Output the (X, Y) coordinate of the center of the cell containing the given text.  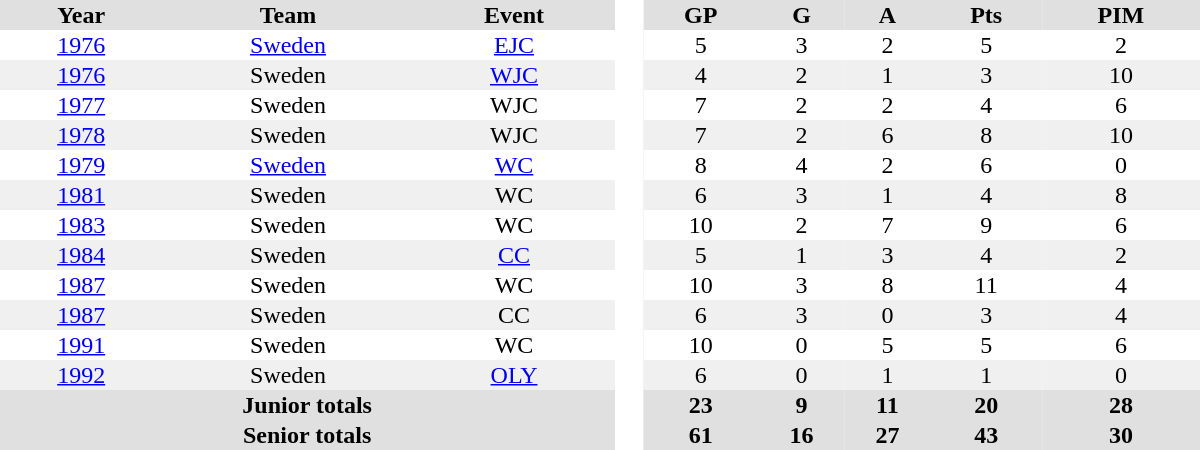
23 (701, 405)
Event (514, 15)
PIM (1121, 15)
Team (288, 15)
16 (802, 435)
G (802, 15)
43 (986, 435)
OLY (514, 375)
1984 (81, 255)
30 (1121, 435)
28 (1121, 405)
A (887, 15)
27 (887, 435)
Pts (986, 15)
1979 (81, 165)
Junior totals (307, 405)
Year (81, 15)
GP (701, 15)
Senior totals (307, 435)
EJC (514, 45)
61 (701, 435)
1983 (81, 225)
1991 (81, 345)
20 (986, 405)
1981 (81, 195)
1977 (81, 105)
1978 (81, 135)
1992 (81, 375)
